For the text-containing cell, return its midpoint in (X, Y) coordinate format. 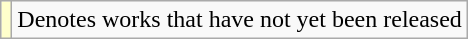
Denotes works that have not yet been released (240, 20)
